Provide the [X, Y] coordinate of the cell's center where the given text is located.  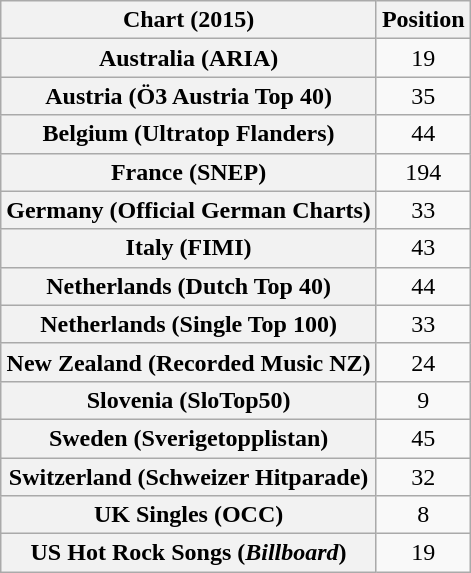
Slovenia (SloTop50) [189, 400]
Position [423, 20]
Chart (2015) [189, 20]
45 [423, 438]
Switzerland (Schweizer Hitparade) [189, 477]
Belgium (Ultratop Flanders) [189, 134]
194 [423, 172]
Germany (Official German Charts) [189, 210]
24 [423, 362]
Austria (Ö3 Austria Top 40) [189, 96]
Netherlands (Single Top 100) [189, 324]
43 [423, 248]
France (SNEP) [189, 172]
8 [423, 515]
Sweden (Sverigetopplistan) [189, 438]
Australia (ARIA) [189, 58]
New Zealand (Recorded Music NZ) [189, 362]
US Hot Rock Songs (Billboard) [189, 553]
UK Singles (OCC) [189, 515]
Italy (FIMI) [189, 248]
32 [423, 477]
35 [423, 96]
Netherlands (Dutch Top 40) [189, 286]
9 [423, 400]
